From the cell containing the given text, extract its center point as (x, y) coordinate. 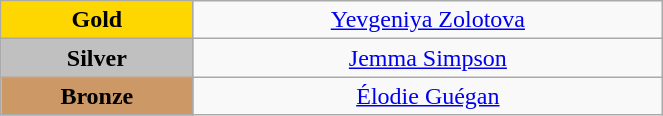
Bronze (97, 96)
Yevgeniya Zolotova (428, 20)
Gold (97, 20)
Jemma Simpson (428, 58)
Élodie Guégan (428, 96)
Silver (97, 58)
